Search for the cell housing the specified text and yield its [X, Y] center coordinate. 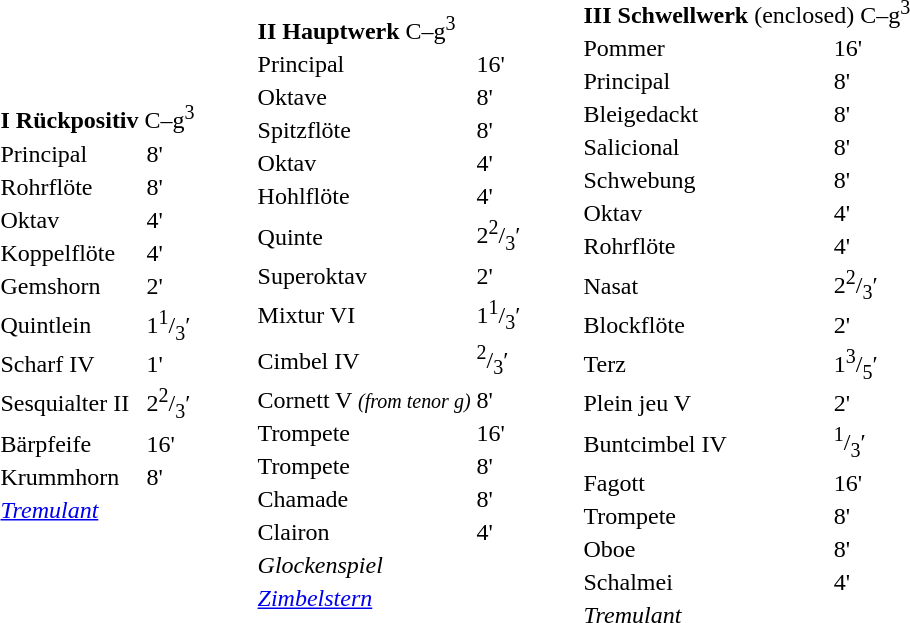
Quinte [364, 236]
Zimbelstern [364, 598]
Pommer [706, 48]
II Hauptwerk C–g3 [389, 28]
Nasat [706, 286]
Plein jeu V [706, 404]
Bleigedackt [706, 114]
Cornett V (from tenor g) [364, 400]
Glockenspiel [364, 565]
Hohlflöte [364, 197]
Schwebung [706, 180]
Mixtur VI [364, 316]
Fagott [706, 483]
Terz [706, 364]
1' [170, 365]
Cimbel IV [364, 362]
Buntcimbel IV [706, 444]
Blockflöte [706, 325]
Superoktav [364, 276]
Salicional [706, 147]
Rohrflöte [706, 246]
Oktave [364, 98]
Schalmei [706, 582]
Chamade [364, 499]
Spitzflöte [364, 131]
2/3′ [498, 362]
Oboe [706, 549]
Clairon [364, 532]
